Pinpoint the cell where the given text exists, returning its (x, y) midpoint coordinate. 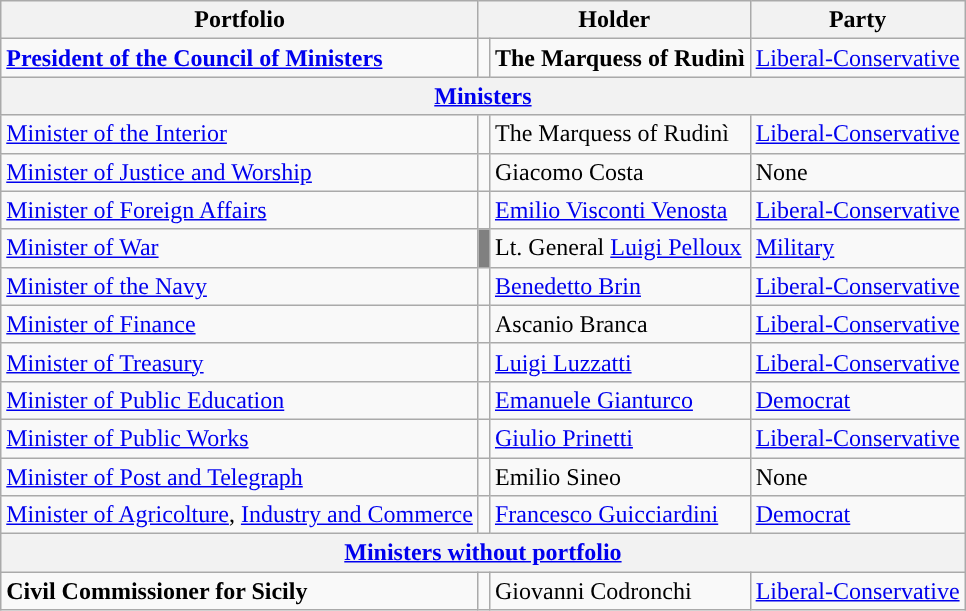
Emanuele Gianturco (620, 400)
Minister of Agricolture, Industry and Commerce (240, 515)
Minister of Post and Telegraph (240, 477)
Minister of Justice and Worship (240, 172)
Minister of the Navy (240, 286)
Portfolio (240, 20)
Giacomo Costa (620, 172)
Giulio Prinetti (620, 438)
Emilio Sineo (620, 477)
Emilio Visconti Venosta (620, 210)
Minister of Finance (240, 324)
Military (858, 248)
Ministers without portfolio (483, 553)
Lt. General Luigi Pelloux (620, 248)
Benedetto Brin (620, 286)
Minister of Foreign Affairs (240, 210)
Ascanio Branca (620, 324)
President of the Council of Ministers (240, 58)
Giovanni Codronchi (620, 591)
Holder (614, 20)
Minister of War (240, 248)
Party (858, 20)
Luigi Luzzatti (620, 362)
Minister of Treasury (240, 362)
Ministers (483, 96)
Minister of Public Works (240, 438)
Minister of Public Education (240, 400)
Francesco Guicciardini (620, 515)
Minister of the Interior (240, 134)
Civil Commissioner for Sicily (240, 591)
